Scan for the cell matching the given text and deliver its (X, Y) coordinate at center. 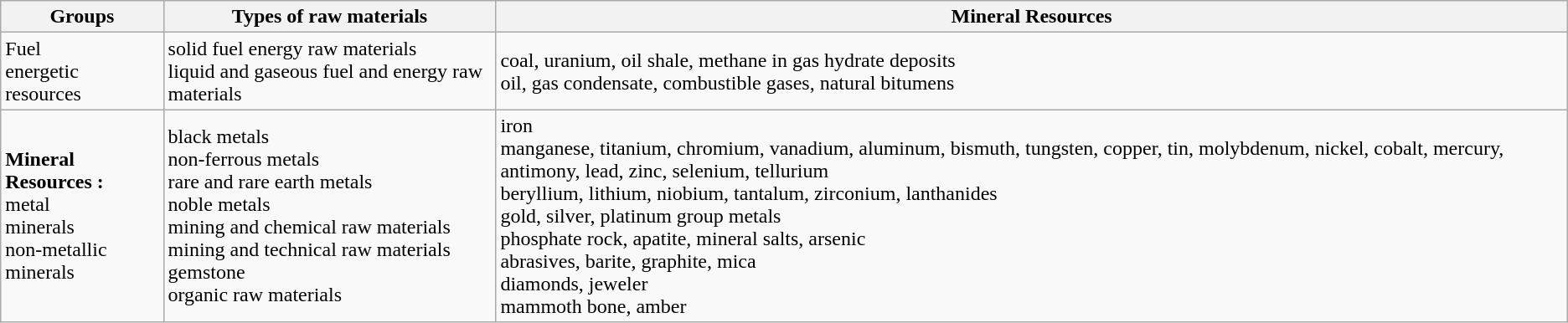
Mineral Resources (1032, 17)
solid fuel energy raw materialsliquid and gaseous fuel and energy raw materials (330, 71)
Types of raw materials (330, 17)
Groups (82, 17)
Fuelenergeticresources (82, 71)
coal, uranium, oil shale, methane in gas hydrate depositsoil, gas condensate, combustible gases, natural bitumens (1032, 71)
Mineral Resources :metalmineralsnon-metallicminerals (82, 216)
